From the cell containing the given text, extract its center point as (X, Y) coordinate. 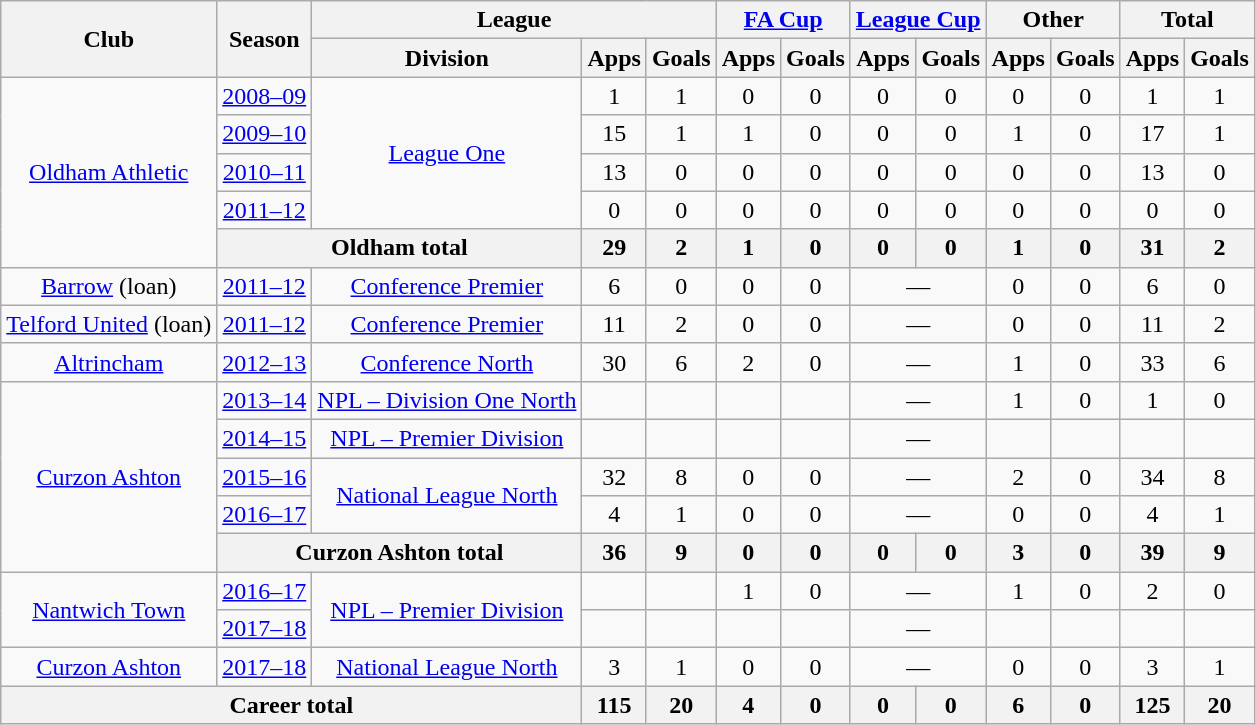
League Cup (918, 20)
League One (447, 153)
Conference North (447, 362)
2014–15 (264, 438)
36 (614, 553)
Nantwich Town (109, 610)
Other (1053, 20)
Telford United (loan) (109, 324)
League (514, 20)
32 (614, 477)
33 (1152, 362)
29 (614, 248)
2015–16 (264, 477)
Career total (292, 705)
2008–09 (264, 96)
Division (447, 58)
Total (1187, 20)
30 (614, 362)
17 (1152, 134)
NPL – Division One North (447, 400)
34 (1152, 477)
2010–11 (264, 172)
31 (1152, 248)
115 (614, 705)
Oldham total (400, 248)
Altrincham (109, 362)
15 (614, 134)
Season (264, 39)
125 (1152, 705)
2009–10 (264, 134)
Club (109, 39)
2012–13 (264, 362)
Oldham Athletic (109, 172)
2013–14 (264, 400)
FA Cup (783, 20)
39 (1152, 553)
Barrow (loan) (109, 286)
Curzon Ashton total (400, 553)
